Detect which cell encompasses the target text, then output its [X, Y] center coordinate. 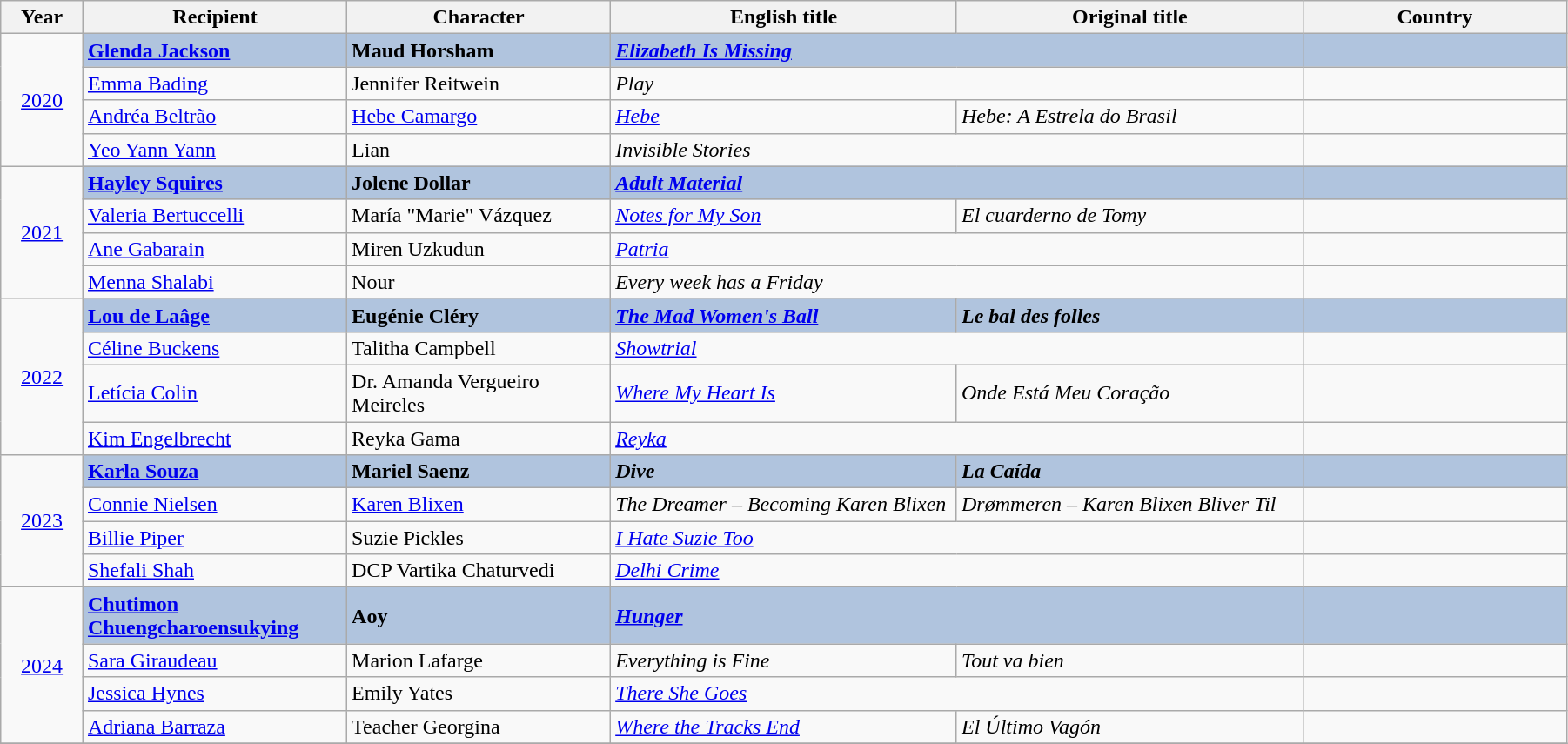
English title [784, 17]
María "Marie" Vázquez [479, 216]
Valeria Bertuccelli [214, 216]
Onde Está Meu Coração [1129, 393]
Every week has a Friday [957, 282]
Teacher Georgina [479, 727]
Emily Yates [479, 694]
Talitha Campbell [479, 348]
Hayley Squires [214, 183]
Andréa Beltrão [214, 117]
2020 [42, 100]
Dive [784, 472]
Lou de Laâge [214, 315]
Marion Lafarge [479, 660]
Year [42, 17]
Hebe Camargo [479, 117]
Adult Material [957, 183]
Hebe: A Estrela do Brasil [1129, 117]
Country [1434, 17]
Ane Gabarain [214, 249]
Jolene Dollar [479, 183]
Nour [479, 282]
Suzie Pickles [479, 538]
Céline Buckens [214, 348]
Connie Nielsen [214, 505]
Jessica Hynes [214, 694]
Where the Tracks End [784, 727]
Dr. Amanda Vergueiro Meireles [479, 393]
2023 [42, 521]
DCP Vartika Chaturvedi [479, 571]
Miren Uzkudun [479, 249]
I Hate Suzie Too [957, 538]
Maud Horsham [479, 50]
Le bal des folles [1129, 315]
Sara Giraudeau [214, 660]
Character [479, 17]
Adriana Barraza [214, 727]
Lian [479, 150]
Tout va bien [1129, 660]
Showtrial [957, 348]
Emma Bading [214, 84]
Karen Blixen [479, 505]
Hebe [784, 117]
Hunger [957, 616]
Reyka Gama [479, 438]
Glenda Jackson [214, 50]
Jennifer Reitwein [479, 84]
Karla Souza [214, 472]
El cuarderno de Tomy [1129, 216]
The Dreamer – Becoming Karen Blixen [784, 505]
La Caída [1129, 472]
2021 [42, 232]
Chutimon Chuengcharoensukying [214, 616]
2022 [42, 376]
Menna Shalabi [214, 282]
Everything is Fine [784, 660]
Invisible Stories [957, 150]
Recipient [214, 17]
Original title [1129, 17]
Where My Heart Is [784, 393]
Eugénie Cléry [479, 315]
Yeo Yann Yann [214, 150]
Kim Engelbrecht [214, 438]
Letícia Colin [214, 393]
Drømmeren – Karen Blixen Bliver Til [1129, 505]
Patria [957, 249]
Delhi Crime [957, 571]
Aoy [479, 616]
There She Goes [957, 694]
Play [957, 84]
2024 [42, 665]
Reyka [957, 438]
Notes for My Son [784, 216]
The Mad Women's Ball [784, 315]
Mariel Saenz [479, 472]
Elizabeth Is Missing [957, 50]
Shefali Shah [214, 571]
El Último Vagón [1129, 727]
Billie Piper [214, 538]
